Determine the [x, y] coordinate at the center of the cell enclosing the given text.  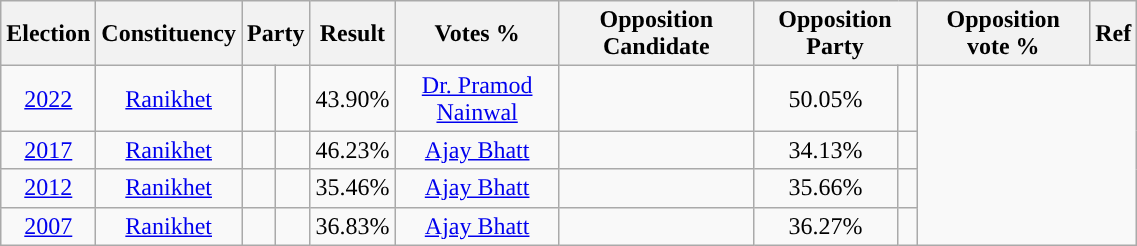
Result [352, 34]
50.05% [826, 98]
35.66% [826, 188]
36.27% [826, 226]
Opposition Candidate [656, 34]
43.90% [352, 98]
Election [48, 34]
Party [276, 34]
2012 [48, 188]
Constituency [169, 34]
36.83% [352, 226]
34.13% [826, 150]
2007 [48, 226]
2017 [48, 150]
Votes % [477, 34]
46.23% [352, 150]
Opposition vote % [1004, 34]
2022 [48, 98]
Opposition Party [834, 34]
Dr. Pramod Nainwal [477, 98]
35.46% [352, 188]
Ref [1114, 34]
